Locate the cell with the specified text and output its (X, Y) center coordinate. 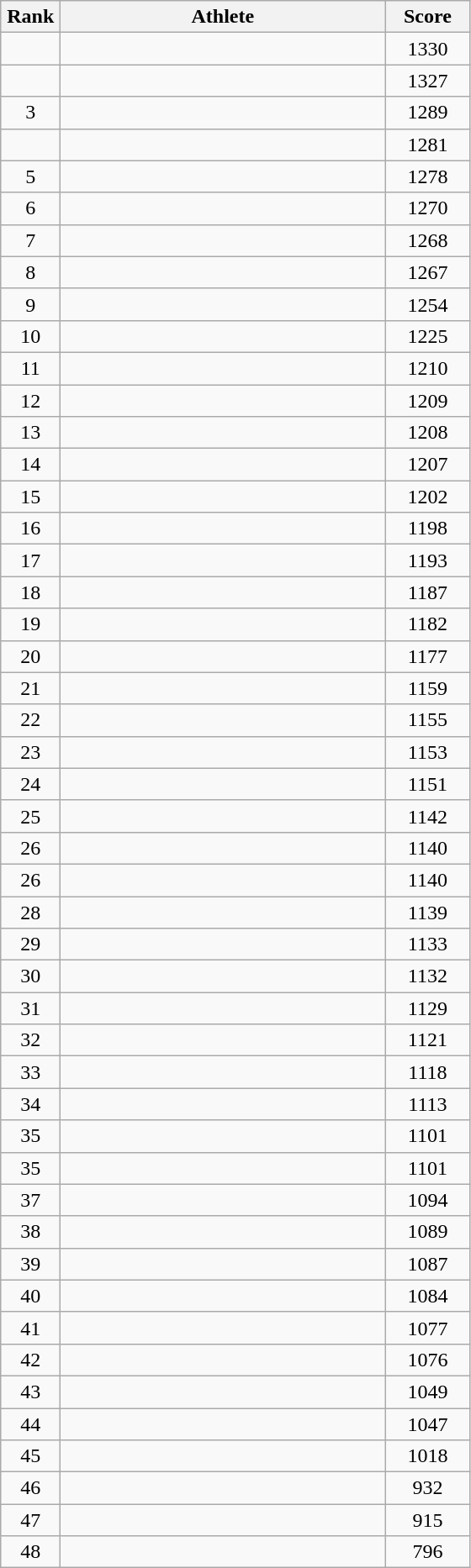
1254 (427, 304)
1049 (427, 1392)
796 (427, 1552)
1207 (427, 465)
1198 (427, 529)
932 (427, 1488)
21 (30, 688)
44 (30, 1424)
12 (30, 401)
3 (30, 113)
29 (30, 944)
1094 (427, 1200)
1268 (427, 240)
23 (30, 752)
1133 (427, 944)
1018 (427, 1456)
22 (30, 720)
7 (30, 240)
5 (30, 176)
41 (30, 1328)
18 (30, 592)
1084 (427, 1296)
1155 (427, 720)
1118 (427, 1072)
1209 (427, 401)
1182 (427, 624)
Score (427, 17)
15 (30, 497)
1089 (427, 1232)
1153 (427, 752)
8 (30, 272)
1330 (427, 49)
1210 (427, 368)
11 (30, 368)
25 (30, 816)
34 (30, 1104)
1327 (427, 81)
1076 (427, 1360)
1087 (427, 1264)
1159 (427, 688)
46 (30, 1488)
1225 (427, 336)
13 (30, 433)
1151 (427, 784)
1193 (427, 560)
31 (30, 1008)
38 (30, 1232)
1270 (427, 208)
6 (30, 208)
1208 (427, 433)
1202 (427, 497)
1281 (427, 145)
45 (30, 1456)
40 (30, 1296)
10 (30, 336)
1142 (427, 816)
1278 (427, 176)
1177 (427, 656)
1289 (427, 113)
30 (30, 976)
37 (30, 1200)
48 (30, 1552)
1121 (427, 1040)
19 (30, 624)
1132 (427, 976)
9 (30, 304)
17 (30, 560)
Rank (30, 17)
16 (30, 529)
1139 (427, 912)
47 (30, 1520)
1267 (427, 272)
33 (30, 1072)
20 (30, 656)
1077 (427, 1328)
Athlete (223, 17)
1187 (427, 592)
32 (30, 1040)
42 (30, 1360)
915 (427, 1520)
1129 (427, 1008)
14 (30, 465)
1047 (427, 1424)
1113 (427, 1104)
43 (30, 1392)
24 (30, 784)
39 (30, 1264)
28 (30, 912)
